For the text-containing cell, return its midpoint in (x, y) coordinate format. 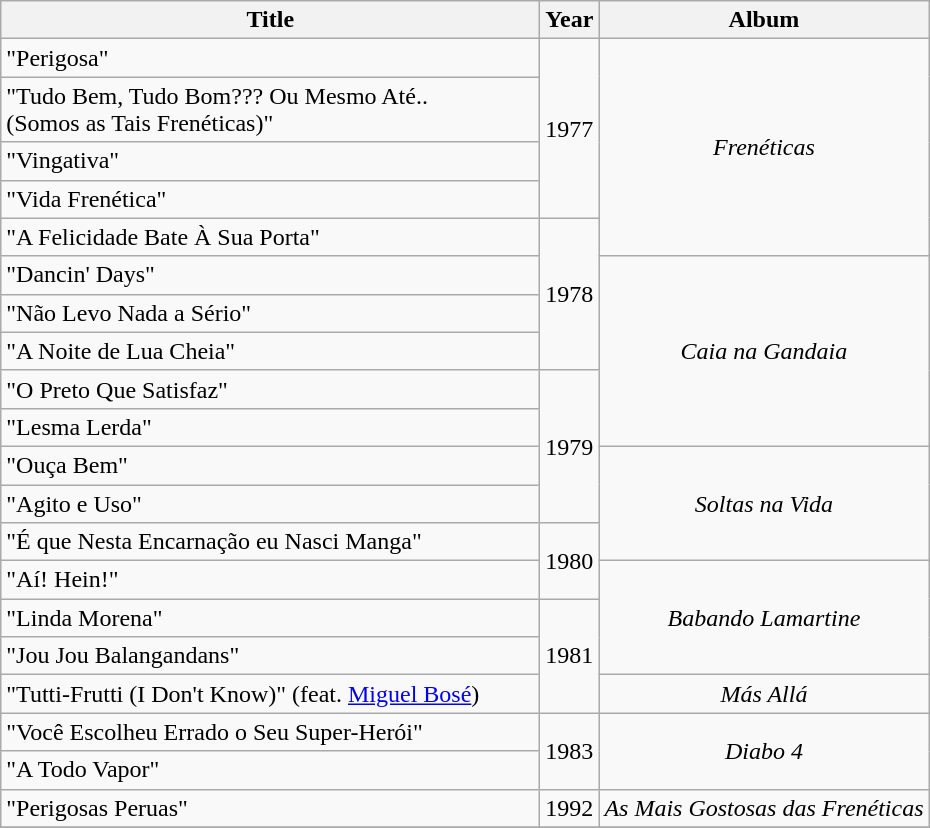
"Dancin' Days" (270, 275)
"Lesma Lerda" (270, 427)
"O Preto Que Satisfaz" (270, 389)
Year (570, 20)
"Vida Frenética" (270, 199)
Babando Lamartine (764, 618)
Title (270, 20)
"Tutti-Frutti (I Don't Know)" (feat. Miguel Bosé) (270, 694)
Diabo 4 (764, 751)
1980 (570, 561)
"Você Escolheu Errado o Seu Super-Herói" (270, 732)
"Agito e Uso" (270, 503)
Album (764, 20)
1981 (570, 656)
"Jou Jou Balangandans" (270, 656)
"Perigosas Peruas" (270, 808)
"Tudo Bem, Tudo Bom??? Ou Mesmo Até..(Somos as Tais Frenéticas)" (270, 110)
"A Todo Vapor" (270, 770)
1977 (570, 128)
1979 (570, 446)
Caia na Gandaia (764, 351)
1983 (570, 751)
1992 (570, 808)
As Mais Gostosas das Frenéticas (764, 808)
"A Noite de Lua Cheia" (270, 351)
"Linda Morena" (270, 618)
Más Allá (764, 694)
Frenéticas (764, 148)
1978 (570, 294)
"Perigosa" (270, 58)
"A Felicidade Bate À Sua Porta" (270, 237)
"Aí! Hein!" (270, 580)
"Não Levo Nada a Sério" (270, 313)
"Vingativa" (270, 161)
"É que Nesta Encarnação eu Nasci Manga" (270, 542)
Soltas na Vida (764, 503)
"Ouça Bem" (270, 465)
